Return [X, Y] of the center of cell containing provided text 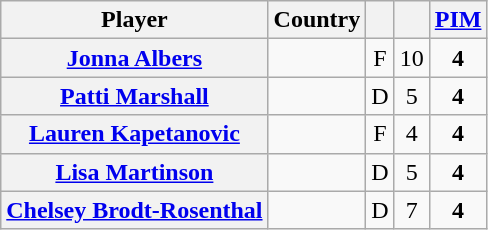
10 [412, 58]
Lisa Martinson [134, 172]
PIM [458, 20]
Jonna Albers [134, 58]
Patti Marshall [134, 96]
Player [134, 20]
Lauren Kapetanovic [134, 134]
Chelsey Brodt-Rosenthal [134, 210]
Country [317, 20]
7 [412, 210]
